Scan for the cell matching the given text and deliver its (x, y) coordinate at center. 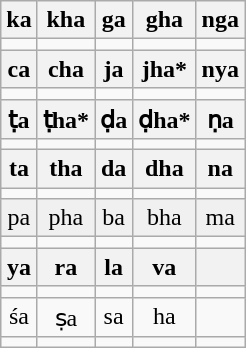
ma (220, 218)
ga (114, 20)
cha (66, 69)
bha (164, 218)
da (114, 169)
ha (164, 317)
ca (19, 69)
gha (164, 20)
ya (19, 267)
dha (164, 169)
ṭa (19, 119)
ṭha* (66, 119)
ṣa (66, 317)
sa (114, 317)
kha (66, 20)
tha (66, 169)
ṇa (220, 119)
nga (220, 20)
śa (19, 317)
na (220, 169)
ja (114, 69)
pha (66, 218)
nya (220, 69)
ḍha* (164, 119)
la (114, 267)
pa (19, 218)
ka (19, 20)
ra (66, 267)
ba (114, 218)
ta (19, 169)
va (164, 267)
jha* (164, 69)
ḍa (114, 119)
